Extract the [x, y] coordinate from the center of the cell holding the provided text.  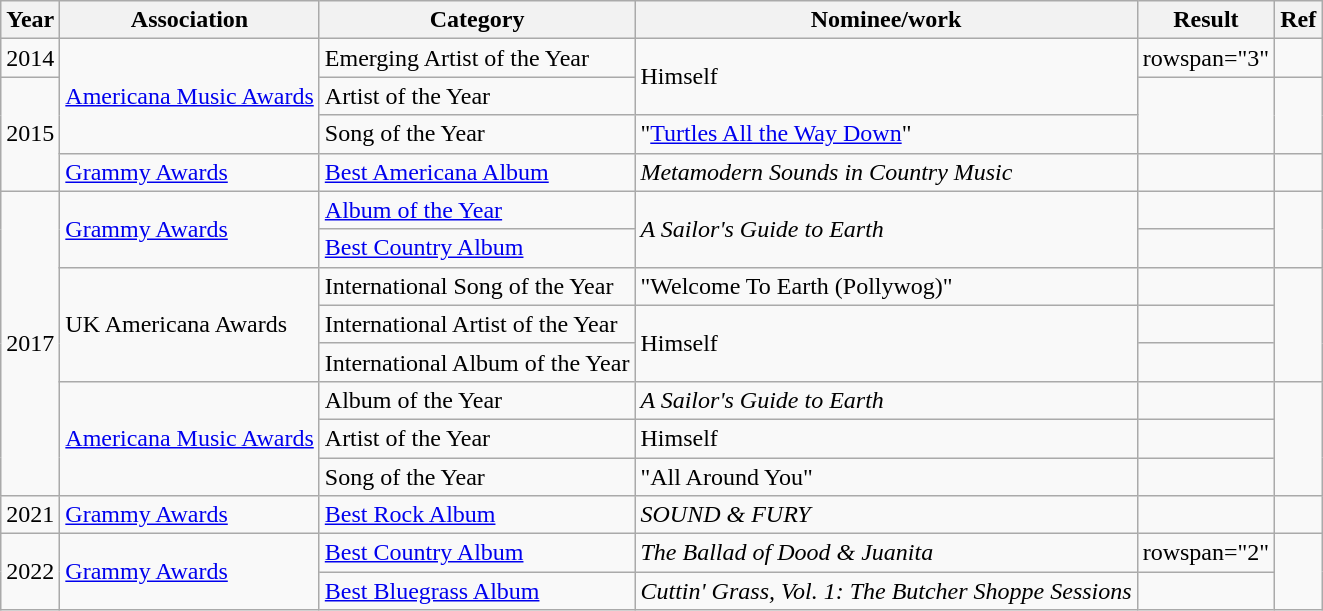
2022 [30, 572]
2014 [30, 58]
rowspan="3" [1206, 58]
"Turtles All the Way Down" [886, 134]
International Album of the Year [477, 362]
rowspan="2" [1206, 553]
Best Bluegrass Album [477, 591]
2017 [30, 343]
International Song of the Year [477, 286]
Ref [1298, 20]
Result [1206, 20]
Cuttin' Grass, Vol. 1: The Butcher Shoppe Sessions [886, 591]
Year [30, 20]
SOUND & FURY [886, 515]
Association [190, 20]
Nominee/work [886, 20]
Metamodern Sounds in Country Music [886, 172]
Emerging Artist of the Year [477, 58]
The Ballad of Dood & Juanita [886, 553]
Best Americana Album [477, 172]
Best Rock Album [477, 515]
2021 [30, 515]
"Welcome To Earth (Pollywog)" [886, 286]
International Artist of the Year [477, 324]
"All Around You" [886, 477]
Category [477, 20]
2015 [30, 134]
UK Americana Awards [190, 324]
